Locate the cell with the specified text and output its (x, y) center coordinate. 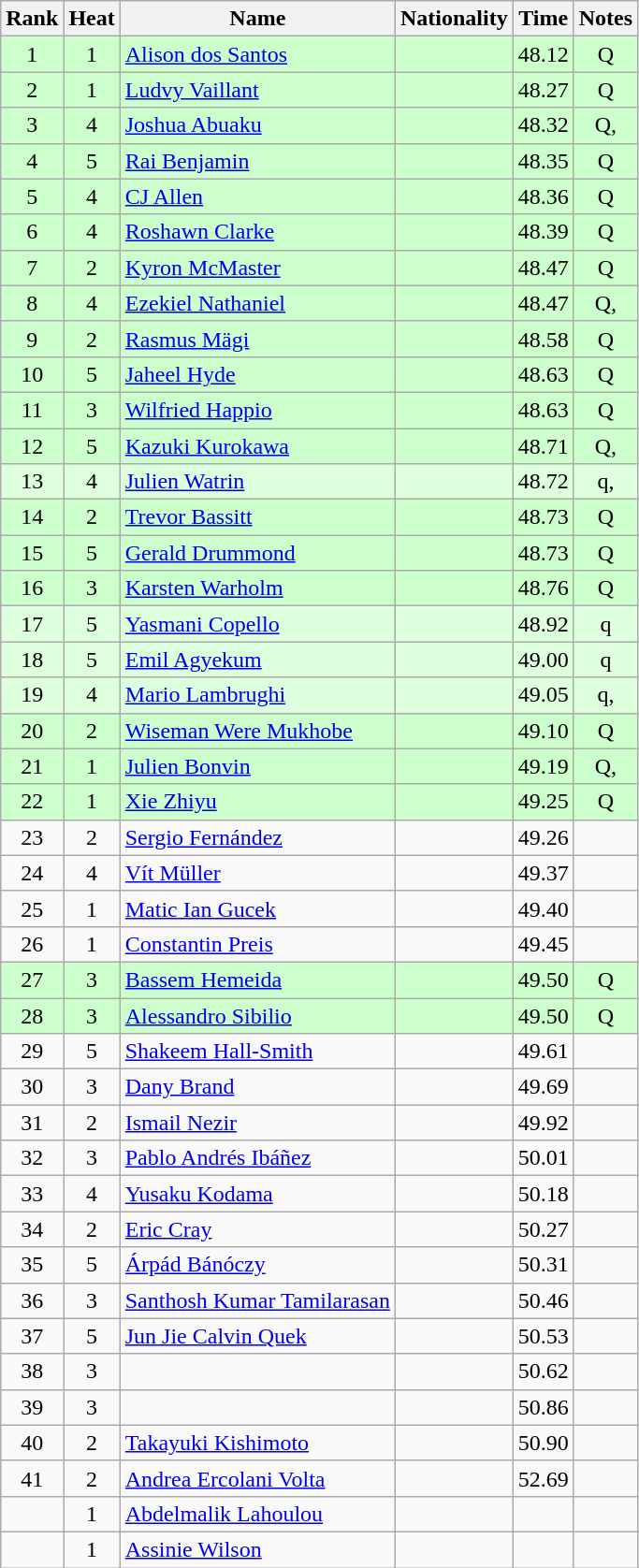
Dany Brand (257, 1087)
49.19 (543, 766)
8 (32, 303)
Alison dos Santos (257, 54)
Alessandro Sibilio (257, 1015)
Xie Zhiyu (257, 802)
Name (257, 19)
49.61 (543, 1052)
Kyron McMaster (257, 268)
15 (32, 553)
Matic Ian Gucek (257, 908)
Joshua Abuaku (257, 125)
48.32 (543, 125)
Andrea Ercolani Volta (257, 1478)
35 (32, 1265)
33 (32, 1194)
49.00 (543, 660)
52.69 (543, 1478)
49.25 (543, 802)
Wilfried Happio (257, 410)
49.40 (543, 908)
50.31 (543, 1265)
Eric Cray (257, 1229)
48.27 (543, 90)
Heat (92, 19)
23 (32, 837)
50.01 (543, 1158)
9 (32, 339)
50.46 (543, 1300)
Bassem Hemeida (257, 980)
Rai Benjamin (257, 161)
Rasmus Mägi (257, 339)
Mario Lambrughi (257, 695)
41 (32, 1478)
Emil Agyekum (257, 660)
Notes (605, 19)
28 (32, 1015)
48.35 (543, 161)
Abdelmalik Lahoulou (257, 1514)
7 (32, 268)
Pablo Andrés Ibáñez (257, 1158)
Ezekiel Nathaniel (257, 303)
39 (32, 1407)
50.86 (543, 1407)
10 (32, 374)
38 (32, 1372)
30 (32, 1087)
48.92 (543, 624)
21 (32, 766)
Julien Watrin (257, 482)
Yasmani Copello (257, 624)
48.58 (543, 339)
20 (32, 731)
48.71 (543, 446)
49.05 (543, 695)
17 (32, 624)
50.62 (543, 1372)
32 (32, 1158)
22 (32, 802)
Nationality (454, 19)
14 (32, 517)
Jaheel Hyde (257, 374)
Yusaku Kodama (257, 1194)
Constantin Preis (257, 944)
48.39 (543, 232)
34 (32, 1229)
36 (32, 1300)
CJ Allen (257, 196)
Karsten Warholm (257, 588)
Shakeem Hall-Smith (257, 1052)
Wiseman Were Mukhobe (257, 731)
16 (32, 588)
31 (32, 1123)
48.76 (543, 588)
24 (32, 873)
49.45 (543, 944)
Assinie Wilson (257, 1549)
Rank (32, 19)
29 (32, 1052)
49.69 (543, 1087)
Árpád Bánóczy (257, 1265)
Vít Müller (257, 873)
Kazuki Kurokawa (257, 446)
48.12 (543, 54)
Sergio Fernández (257, 837)
37 (32, 1336)
6 (32, 232)
12 (32, 446)
49.26 (543, 837)
26 (32, 944)
Santhosh Kumar Tamilarasan (257, 1300)
50.18 (543, 1194)
48.72 (543, 482)
Trevor Bassitt (257, 517)
11 (32, 410)
Ismail Nezir (257, 1123)
13 (32, 482)
Julien Bonvin (257, 766)
Roshawn Clarke (257, 232)
50.90 (543, 1443)
50.27 (543, 1229)
40 (32, 1443)
Takayuki Kishimoto (257, 1443)
49.37 (543, 873)
49.10 (543, 731)
48.36 (543, 196)
18 (32, 660)
Time (543, 19)
Ludvy Vaillant (257, 90)
50.53 (543, 1336)
Gerald Drummond (257, 553)
19 (32, 695)
27 (32, 980)
49.92 (543, 1123)
25 (32, 908)
Jun Jie Calvin Quek (257, 1336)
